Output the (X, Y) coordinate of the center of the cell containing the given text.  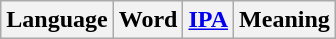
Word (148, 20)
Language (57, 20)
IPA (208, 20)
Meaning (285, 20)
